Pinpoint the cell where the given text exists, returning its [X, Y] midpoint coordinate. 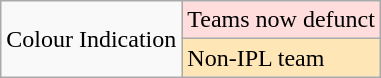
Colour Indication [92, 39]
Non-IPL team [282, 58]
Teams now defunct [282, 20]
